Locate the cell with the specified text and output its (X, Y) center coordinate. 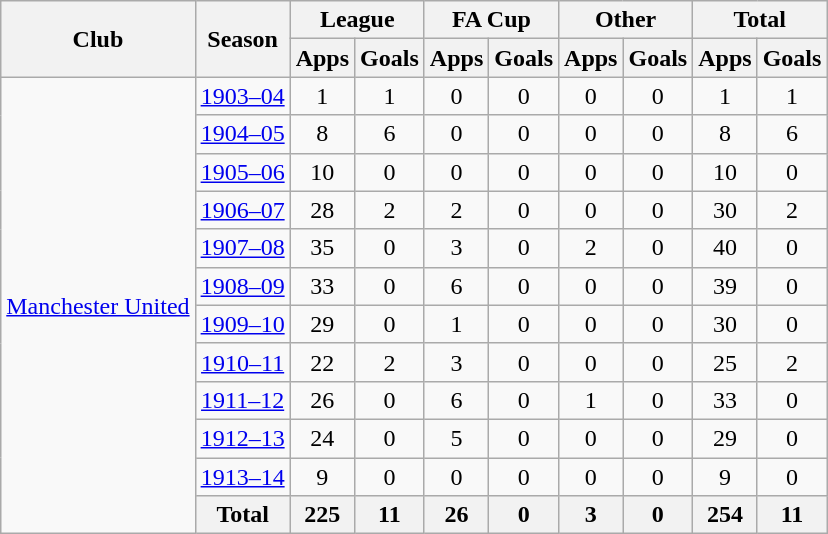
Season (242, 39)
39 (725, 286)
1909–10 (242, 324)
28 (322, 210)
254 (725, 515)
22 (322, 362)
League (357, 20)
40 (725, 248)
Manchester United (98, 306)
1910–11 (242, 362)
1912–13 (242, 438)
24 (322, 438)
1905–06 (242, 172)
1911–12 (242, 400)
FA Cup (491, 20)
1904–05 (242, 134)
225 (322, 515)
5 (456, 438)
25 (725, 362)
1906–07 (242, 210)
Other (626, 20)
Club (98, 39)
1908–09 (242, 286)
1907–08 (242, 248)
35 (322, 248)
1903–04 (242, 96)
1913–14 (242, 477)
